Identify which cell holds the provided text, then report its [x, y] central coordinate. 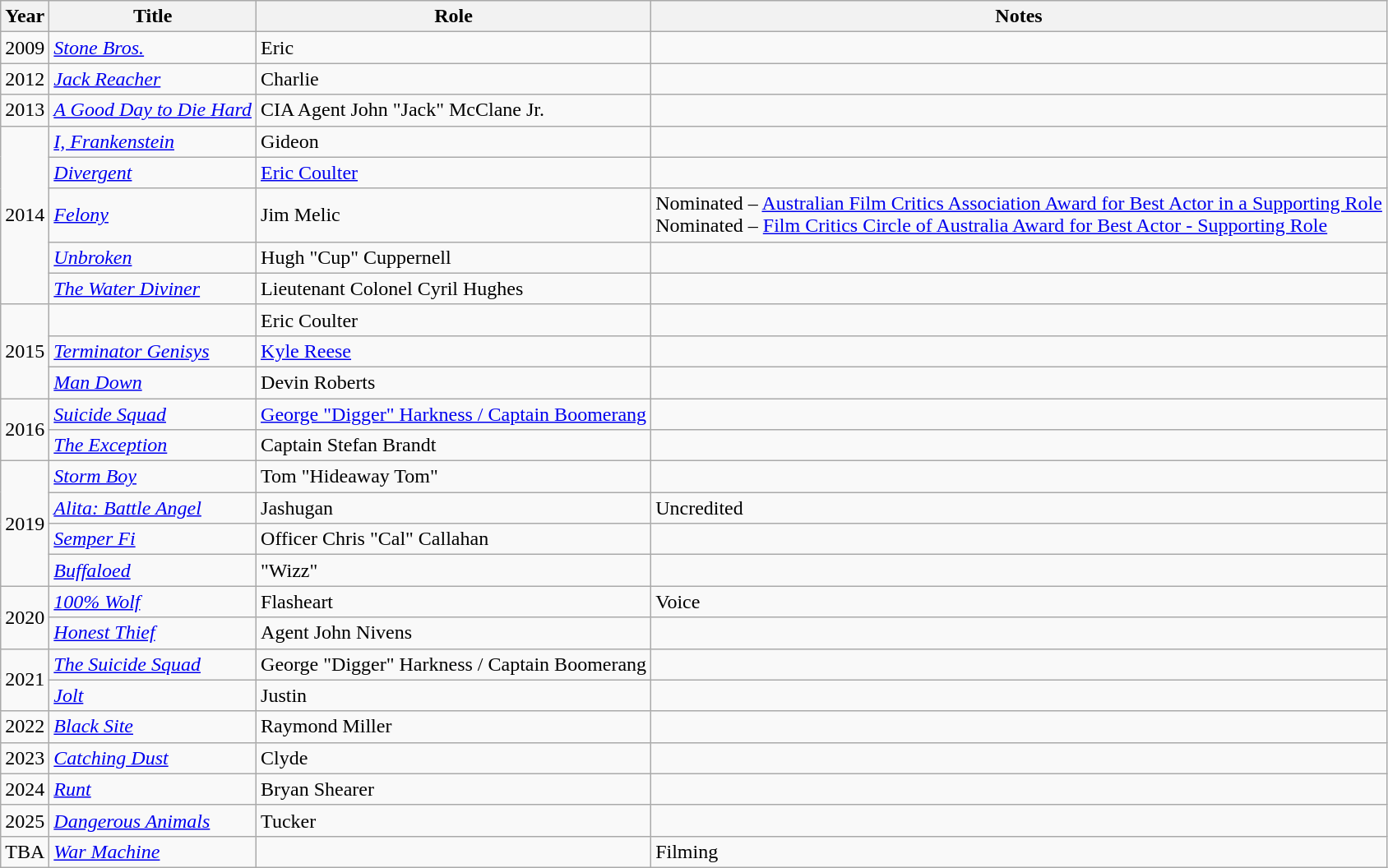
2013 [25, 110]
2012 [25, 79]
The Exception [153, 446]
Runt [153, 789]
Voice [1020, 602]
CIA Agent John "Jack" McClane Jr. [454, 110]
2021 [25, 680]
The Suicide Squad [153, 664]
Notes [1020, 16]
Hugh "Cup" Cuppernell [454, 257]
War Machine [153, 852]
Man Down [153, 382]
2024 [25, 789]
TBA [25, 852]
Jim Melic [454, 215]
Dangerous Animals [153, 820]
Tom "Hideaway Tom" [454, 477]
"Wizz" [454, 570]
Catching Dust [153, 758]
Semper Fi [153, 539]
2025 [25, 820]
Tucker [454, 820]
I, Frankenstein [153, 141]
Charlie [454, 79]
Lieutenant Colonel Cyril Hughes [454, 289]
Suicide Squad [153, 413]
2023 [25, 758]
Justin [454, 695]
Honest Thief [153, 633]
Kyle Reese [454, 351]
Jack Reacher [153, 79]
Title [153, 16]
Buffaloed [153, 570]
Role [454, 16]
Felony [153, 215]
Uncredited [1020, 508]
Agent John Nivens [454, 633]
Devin Roberts [454, 382]
The Water Diviner [153, 289]
Bryan Shearer [454, 789]
100% Wolf [153, 602]
Gideon [454, 141]
A Good Day to Die Hard [153, 110]
2016 [25, 429]
Stone Bros. [153, 48]
Divergent [153, 173]
2020 [25, 617]
Storm Boy [153, 477]
Officer Chris "Cal" Callahan [454, 539]
Raymond Miller [454, 727]
2014 [25, 215]
Black Site [153, 727]
Captain Stefan Brandt [454, 446]
2022 [25, 727]
Alita: Battle Angel [153, 508]
Filming [1020, 852]
Clyde [454, 758]
Year [25, 16]
2019 [25, 524]
Jolt [153, 695]
Unbroken [153, 257]
Eric [454, 48]
Flasheart [454, 602]
2009 [25, 48]
Jashugan [454, 508]
Terminator Genisys [153, 351]
2015 [25, 351]
